From the cell containing the given text, extract its center point as [X, Y] coordinate. 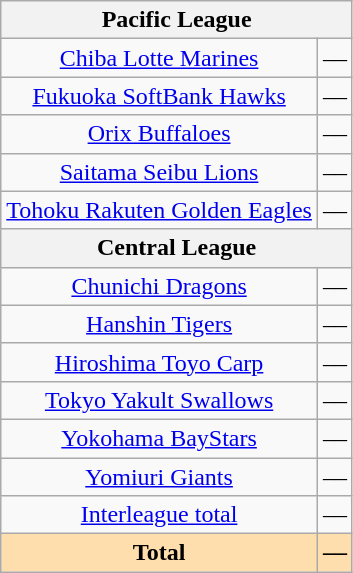
Pacific League [177, 20]
Tokyo Yakult Swallows [160, 400]
Chiba Lotte Marines [160, 58]
Saitama Seibu Lions [160, 172]
Hanshin Tigers [160, 324]
Central League [177, 248]
Yokohama BayStars [160, 438]
Interleague total [160, 515]
Fukuoka SoftBank Hawks [160, 96]
Total [160, 553]
Yomiuri Giants [160, 477]
Chunichi Dragons [160, 286]
Tohoku Rakuten Golden Eagles [160, 210]
Hiroshima Toyo Carp [160, 362]
Orix Buffaloes [160, 134]
